Determine the [X, Y] coordinate at the center of the cell enclosing the given text.  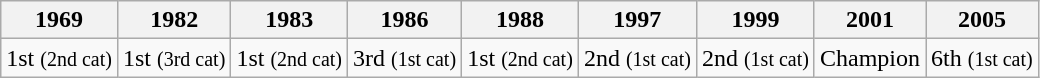
2001 [870, 20]
1969 [60, 20]
1999 [755, 20]
1986 [405, 20]
1st (3rd cat) [174, 58]
3rd (1st cat) [405, 58]
1982 [174, 20]
1988 [520, 20]
Champion [870, 58]
1997 [637, 20]
1983 [290, 20]
6th (1st cat) [982, 58]
2005 [982, 20]
